Extract the (x, y) coordinate from the center of the cell holding the provided text.  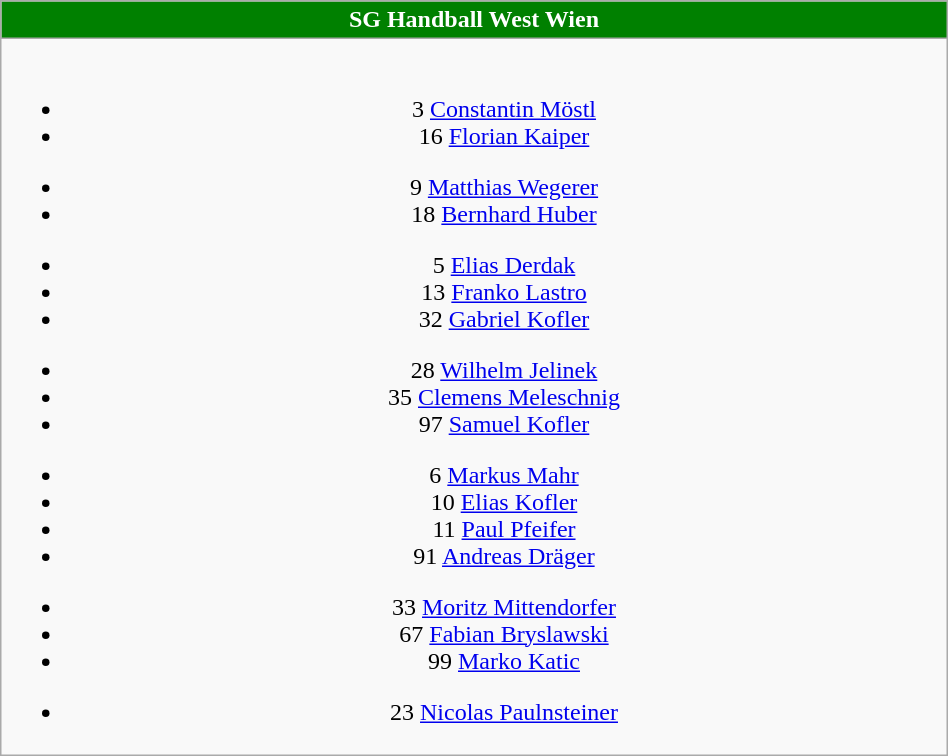
SG Handball West Wien (474, 20)
